Extract the (X, Y) coordinate from the center of the cell holding the provided text.  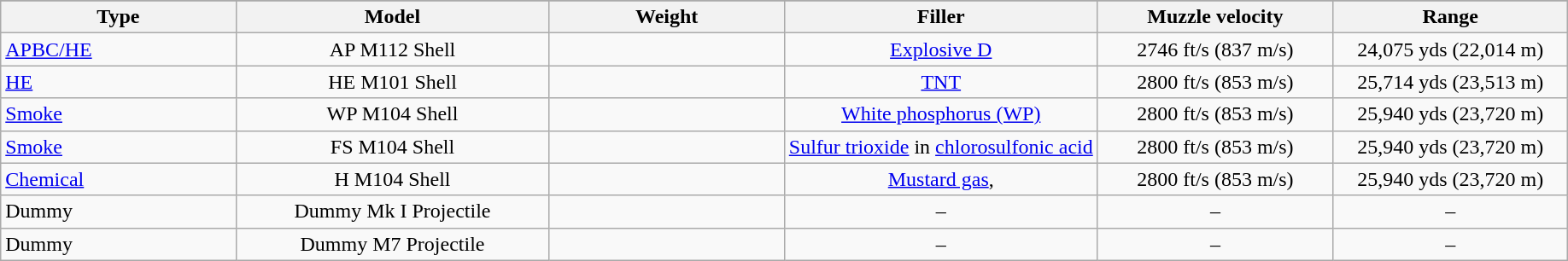
TNT (941, 82)
WP M104 Shell (393, 114)
AP M112 Shell (393, 49)
Explosive D (941, 49)
24,075 yds (22,014 m) (1450, 49)
Type (118, 17)
White phosphorus (WP) (941, 114)
APBC/HE (118, 49)
Dummy Mk I Projectile (393, 212)
FS M104 Shell (393, 147)
Muzzle velocity (1214, 17)
H M104 Shell (393, 179)
2746 ft/s (837 m/s) (1214, 49)
25,714 yds (23,513 m) (1450, 82)
Sulfur trioxide in chlorosulfonic acid (941, 147)
Mustard gas, (941, 179)
Weight (666, 17)
Dummy M7 Projectile (393, 244)
Range (1450, 17)
Model (393, 17)
Chemical (118, 179)
Filler (941, 17)
HE (118, 82)
HE M101 Shell (393, 82)
